Determine the [X, Y] coordinate at the center of the cell enclosing the given text.  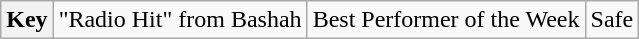
"Radio Hit" from Bashah [180, 20]
Key [27, 20]
Best Performer of the Week [446, 20]
Safe [612, 20]
